Scan for the cell matching the given text and deliver its [x, y] coordinate at center. 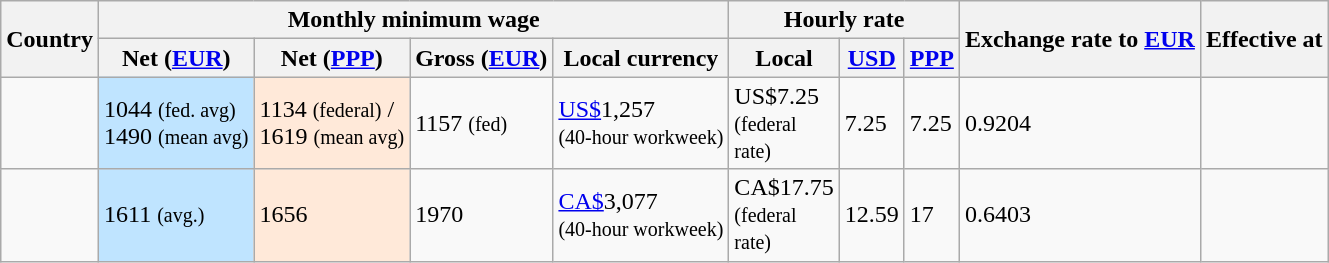
CA$17.75 (federal rate) [784, 215]
0.6403 [1080, 215]
US$1,257(40-hour workweek) [641, 123]
1134 (federal) / 1619 (mean avg) [332, 123]
Hourly rate [844, 20]
US$7.25 (federal rate) [784, 123]
Local currency [641, 58]
1611 (avg.) [176, 215]
17 [932, 215]
Effective at [1264, 39]
Net (EUR) [176, 58]
1044 (fed. avg) 1490 (mean avg) [176, 123]
Gross (EUR) [482, 58]
1157 (fed) [482, 123]
Local [784, 58]
CA$3,077(40-hour workweek) [641, 215]
Monthly minimum wage [413, 20]
0.9204 [1080, 123]
Exchange rate to EUR [1080, 39]
USD [872, 58]
PPP [932, 58]
1970 [482, 215]
12.59 [872, 215]
1656 [332, 215]
Country [50, 39]
Net (PPP) [332, 58]
